Output the (x, y) coordinate of the center of the cell containing the given text.  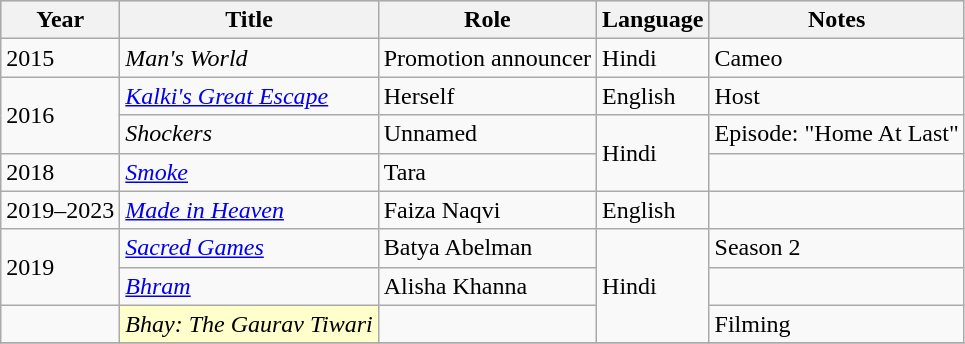
Tara (487, 172)
Sacred Games (249, 248)
Promotion announcer (487, 58)
Language (653, 20)
2016 (60, 115)
Faiza Naqvi (487, 210)
2019–2023 (60, 210)
Made in Heaven (249, 210)
2019 (60, 267)
2015 (60, 58)
Shockers (249, 134)
Bhay: The Gaurav Tiwari (249, 324)
Smoke (249, 172)
Batya Abelman (487, 248)
Role (487, 20)
Filming (836, 324)
Bhram (249, 286)
Cameo (836, 58)
Notes (836, 20)
Man's World (249, 58)
Title (249, 20)
Host (836, 96)
Episode: "Home At Last" (836, 134)
Unnamed (487, 134)
Herself (487, 96)
Season 2 (836, 248)
Year (60, 20)
2018 (60, 172)
Alisha Khanna (487, 286)
Kalki's Great Escape (249, 96)
